Pinpoint the cell where the given text exists, returning its [X, Y] midpoint coordinate. 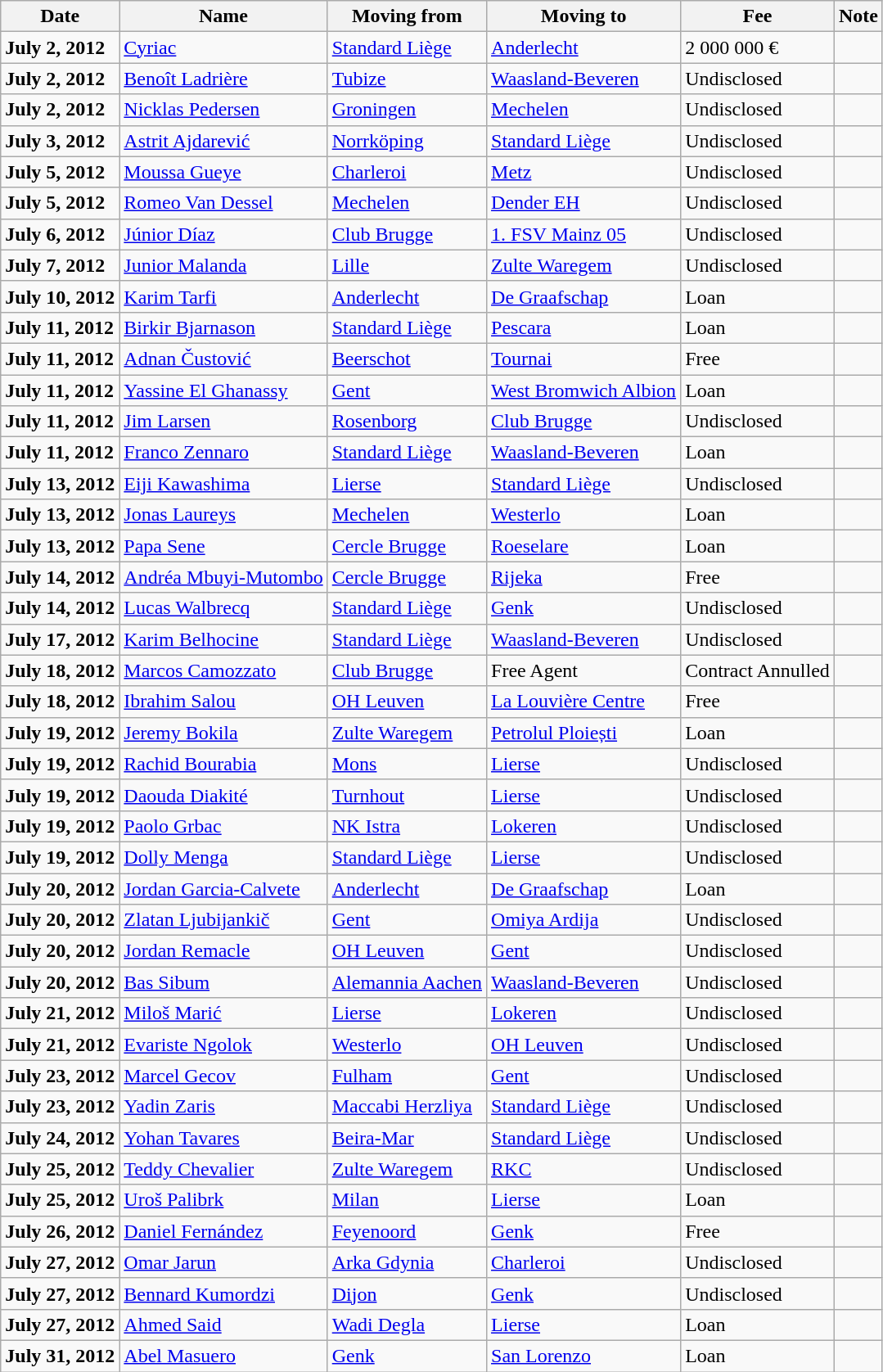
Rosenborg [407, 422]
Note [858, 16]
Omar Jarun [223, 1262]
Fee [758, 16]
Birkir Bjarnason [223, 327]
July 26, 2012 [61, 1231]
July 7, 2012 [61, 265]
Yadin Zaris [223, 1107]
Jordan Remacle [223, 951]
Metz [584, 172]
Daouda Diakité [223, 795]
1. FSV Mainz 05 [584, 234]
2 000 000 € [758, 47]
July 3, 2012 [61, 141]
Jonas Laureys [223, 515]
Norrköping [407, 141]
Petrolul Ploiești [584, 733]
Evariste Ngolok [223, 1045]
Dijon [407, 1293]
Arka Gdynia [407, 1262]
Dolly Menga [223, 857]
Teddy Chevalier [223, 1169]
Nicklas Pedersen [223, 110]
Cyriac [223, 47]
Moving to [584, 16]
Rijeka [584, 577]
Tubize [407, 79]
Miloš Marić [223, 1013]
Bennard Kumordzi [223, 1293]
Rachid Bourabia [223, 764]
Romeo Van Dessel [223, 203]
Beira-Mar [407, 1138]
Lille [407, 265]
Mons [407, 764]
Yassine El Ghanassy [223, 390]
West Bromwich Albion [584, 390]
Astrit Ajdarević [223, 141]
Daniel Fernández [223, 1231]
Name [223, 16]
Papa Sene [223, 546]
Moussa Gueye [223, 172]
Turnhout [407, 795]
Abel Masuero [223, 1356]
Ahmed Said [223, 1325]
Andréa Mbuyi-Mutombo [223, 577]
Moving from [407, 16]
Free Agent [584, 670]
Jeremy Bokila [223, 733]
Roeselare [584, 546]
Milan [407, 1200]
Beerschot [407, 359]
San Lorenzo [584, 1356]
Omiya Ardija [584, 920]
Tournai [584, 359]
RKC [584, 1169]
July 24, 2012 [61, 1138]
Adnan Čustović [223, 359]
Contract Annulled [758, 670]
Bas Sibum [223, 982]
Jim Larsen [223, 422]
Junior Malanda [223, 265]
Alemannia Aachen [407, 982]
Franco Zennaro [223, 453]
Marcos Camozzato [223, 670]
Yohan Tavares [223, 1138]
Marcel Gecov [223, 1076]
Uroš Palibrk [223, 1200]
Júnior Díaz [223, 234]
July 6, 2012 [61, 234]
Pescara [584, 327]
Zlatan Ljubijankič [223, 920]
Eiji Kawashima [223, 484]
La Louvière Centre [584, 702]
Fulham [407, 1076]
NK Istra [407, 826]
July 31, 2012 [61, 1356]
Paolo Grbac [223, 826]
Date [61, 16]
Groningen [407, 110]
July 10, 2012 [61, 296]
Dender EH [584, 203]
Karim Belhocine [223, 639]
Feyenoord [407, 1231]
Ibrahim Salou [223, 702]
Benoît Ladrière [223, 79]
July 17, 2012 [61, 639]
Maccabi Herzliya [407, 1107]
Jordan Garcia-Calvete [223, 888]
Karim Tarfi [223, 296]
Wadi Degla [407, 1325]
Lucas Walbrecq [223, 608]
